Locate the cell with the specified text and output its [x, y] center coordinate. 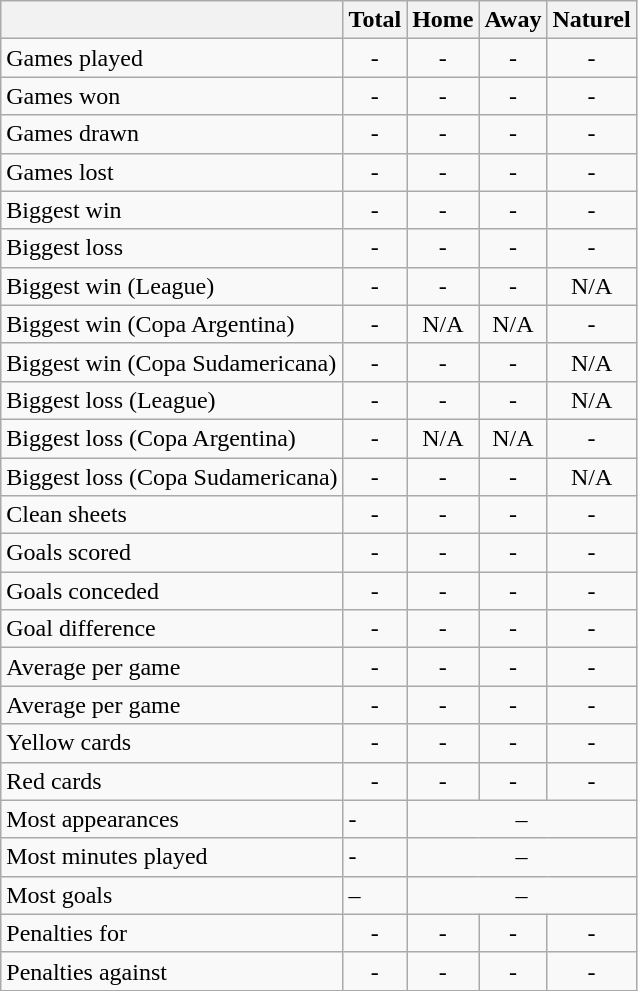
Games won [172, 96]
Games played [172, 58]
Biggest loss (Copa Sudamericana) [172, 477]
Penalties for [172, 933]
Games lost [172, 172]
Goals scored [172, 553]
Biggest win [172, 210]
Most goals [172, 895]
Penalties against [172, 971]
Most minutes played [172, 857]
Total [375, 20]
Biggest win (League) [172, 286]
Biggest loss (Copa Argentina) [172, 438]
Clean sheets [172, 515]
Goal difference [172, 629]
Biggest win (Copa Argentina) [172, 324]
Away [513, 20]
Yellow cards [172, 743]
Red cards [172, 781]
Home [443, 20]
Biggest loss [172, 248]
Goals conceded [172, 591]
Naturel [592, 20]
Biggest loss (League) [172, 400]
Biggest win (Copa Sudamericana) [172, 362]
Most appearances [172, 819]
Games drawn [172, 134]
